Determine the (x, y) coordinate at the center of the cell enclosing the given text.  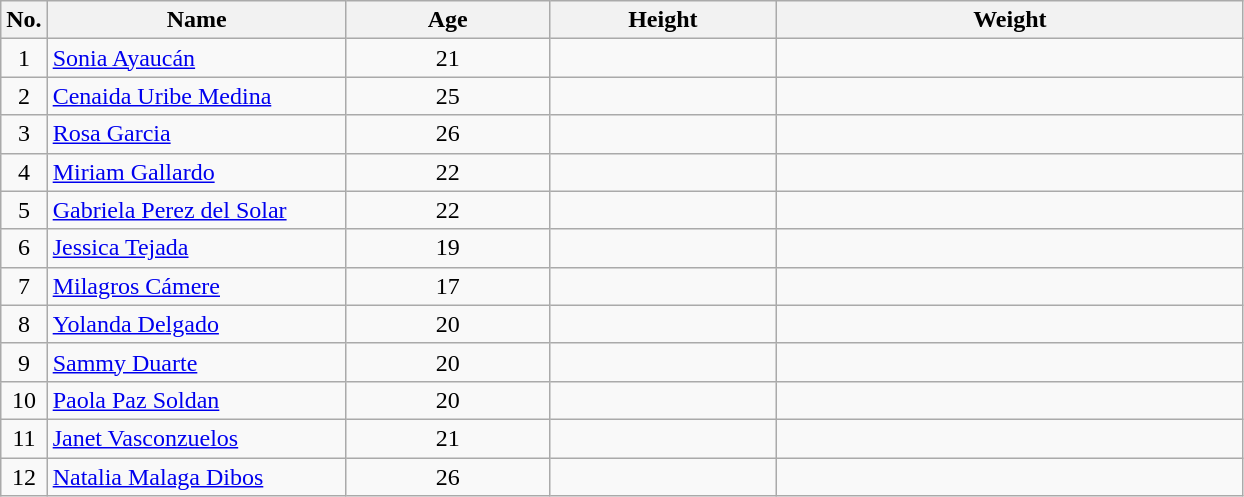
Cenaida Uribe Medina (196, 96)
Age (448, 20)
2 (24, 96)
Janet Vasconzuelos (196, 438)
17 (448, 286)
Paola Paz Soldan (196, 400)
Name (196, 20)
6 (24, 248)
Milagros Cámere (196, 286)
Height (662, 20)
Weight (1010, 20)
Gabriela Perez del Solar (196, 210)
Yolanda Delgado (196, 324)
8 (24, 324)
25 (448, 96)
7 (24, 286)
19 (448, 248)
4 (24, 172)
Miriam Gallardo (196, 172)
11 (24, 438)
10 (24, 400)
1 (24, 58)
Natalia Malaga Dibos (196, 477)
5 (24, 210)
3 (24, 134)
Jessica Tejada (196, 248)
Rosa Garcia (196, 134)
Sammy Duarte (196, 362)
Sonia Ayaucán (196, 58)
No. (24, 20)
12 (24, 477)
9 (24, 362)
